Extract the [X, Y] coordinate from the center of the cell holding the provided text.  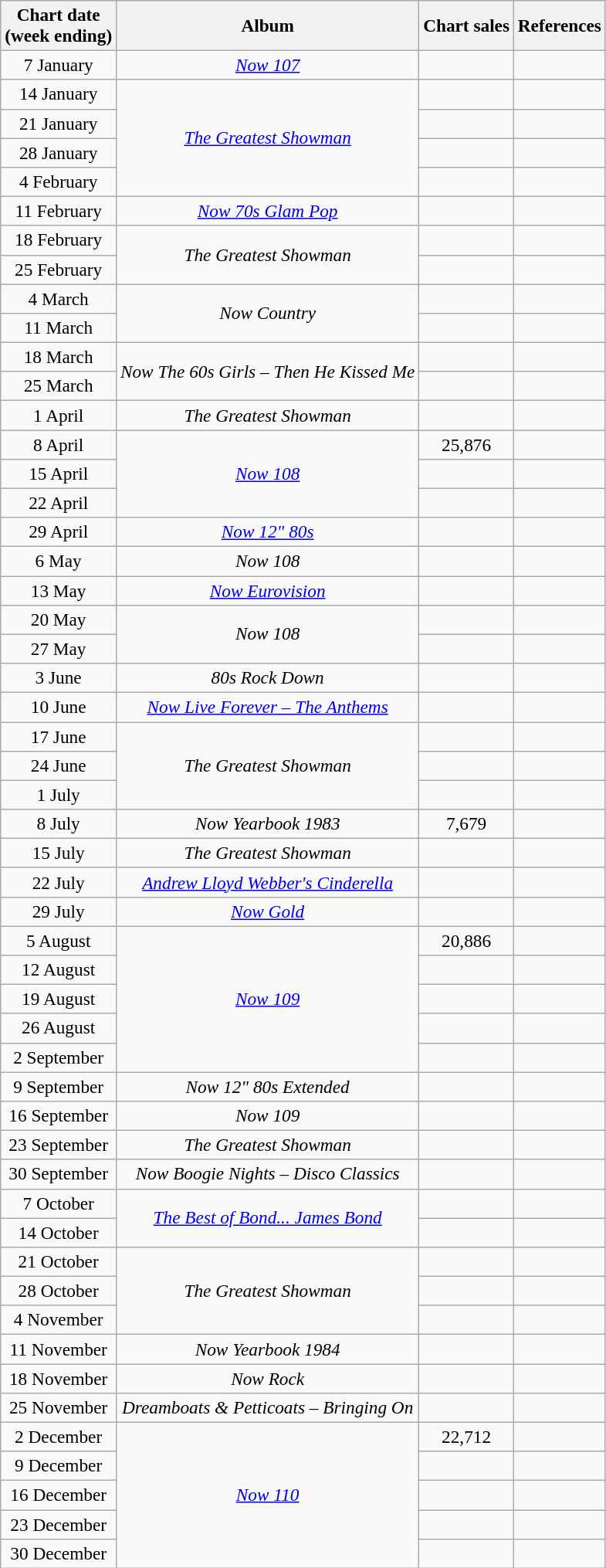
30 December [59, 1553]
7,679 [466, 823]
29 April [59, 532]
2 September [59, 1057]
16 December [59, 1495]
Now Yearbook 1983 [268, 823]
14 October [59, 1232]
17 June [59, 736]
1 July [59, 795]
Now Boogie Nights – Disco Classics [268, 1174]
9 September [59, 1086]
References [559, 25]
24 June [59, 765]
22,712 [466, 1437]
4 November [59, 1320]
15 April [59, 473]
29 July [59, 911]
3 June [59, 677]
21 January [59, 124]
11 November [59, 1349]
7 January [59, 65]
20,886 [466, 940]
22 April [59, 503]
23 December [59, 1524]
25 November [59, 1407]
2 December [59, 1437]
Now Rock [268, 1378]
25 February [59, 270]
28 January [59, 152]
25 March [59, 386]
Now The 60s Girls – Then He Kissed Me [268, 372]
Now Yearbook 1984 [268, 1349]
Now Live Forever – The Anthems [268, 707]
22 July [59, 882]
21 October [59, 1261]
5 August [59, 940]
11 March [59, 328]
20 May [59, 619]
19 August [59, 999]
26 August [59, 1028]
11 February [59, 211]
Now Country [268, 313]
12 August [59, 969]
Now 12" 80s [268, 532]
Dreamboats & Petticoats – Bringing On [268, 1407]
8 July [59, 823]
6 May [59, 561]
27 May [59, 649]
8 April [59, 444]
Now 70s Glam Pop [268, 211]
Andrew Lloyd Webber's Cinderella [268, 882]
80s Rock Down [268, 677]
10 June [59, 707]
Now 110 [268, 1495]
7 October [59, 1203]
The Best of Bond... James Bond [268, 1218]
18 November [59, 1378]
4 March [59, 298]
Now Gold [268, 911]
13 May [59, 590]
30 September [59, 1174]
23 September [59, 1145]
Now 107 [268, 65]
1 April [59, 415]
18 February [59, 240]
25,876 [466, 444]
28 October [59, 1291]
9 December [59, 1466]
14 January [59, 94]
Now Eurovision [268, 590]
18 March [59, 357]
16 September [59, 1115]
Album [268, 25]
4 February [59, 182]
Chart sales [466, 25]
Now 12" 80s Extended [268, 1086]
Chart date(week ending) [59, 25]
15 July [59, 853]
